From the cell containing the given text, extract its center point as (x, y) coordinate. 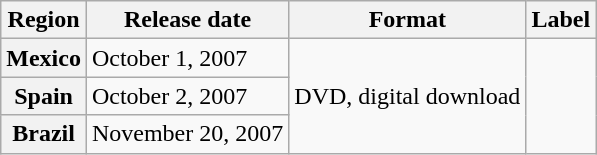
Label (561, 20)
October 2, 2007 (187, 96)
October 1, 2007 (187, 58)
Format (408, 20)
Region (44, 20)
Brazil (44, 134)
November 20, 2007 (187, 134)
Release date (187, 20)
DVD, digital download (408, 96)
Mexico (44, 58)
Spain (44, 96)
